Return the (x, y) coordinate for the center point of the cell that contains the specified text.  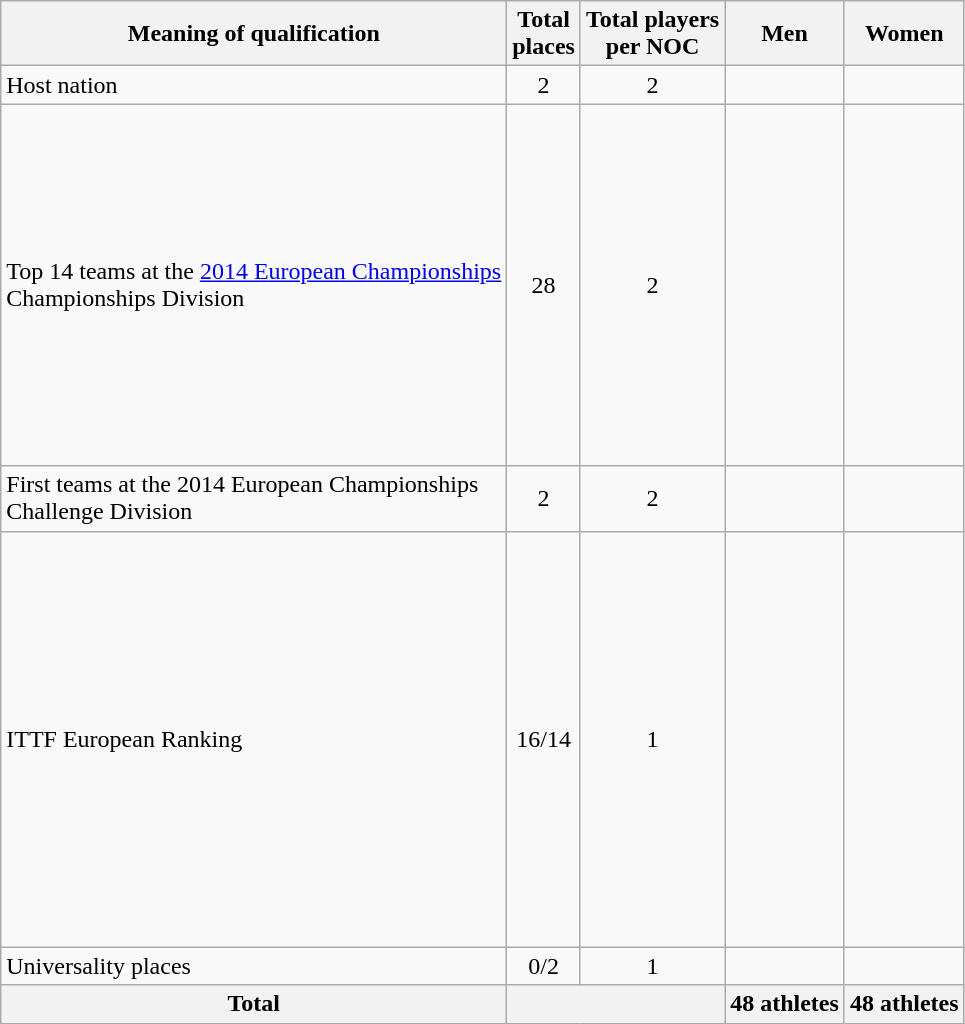
0/2 (544, 966)
Women (904, 34)
28 (544, 285)
First teams at the 2014 European ChampionshipsChallenge Division (254, 498)
ITTF European Ranking (254, 739)
Universality places (254, 966)
Top 14 teams at the 2014 European ChampionshipsChampionships Division (254, 285)
Total playersper NOC (652, 34)
Meaning of qualification (254, 34)
Host nation (254, 85)
16/14 (544, 739)
Men (785, 34)
Total (254, 1004)
Totalplaces (544, 34)
